Capture the cell that displays the provided text and extract its (X, Y) central coordinate. 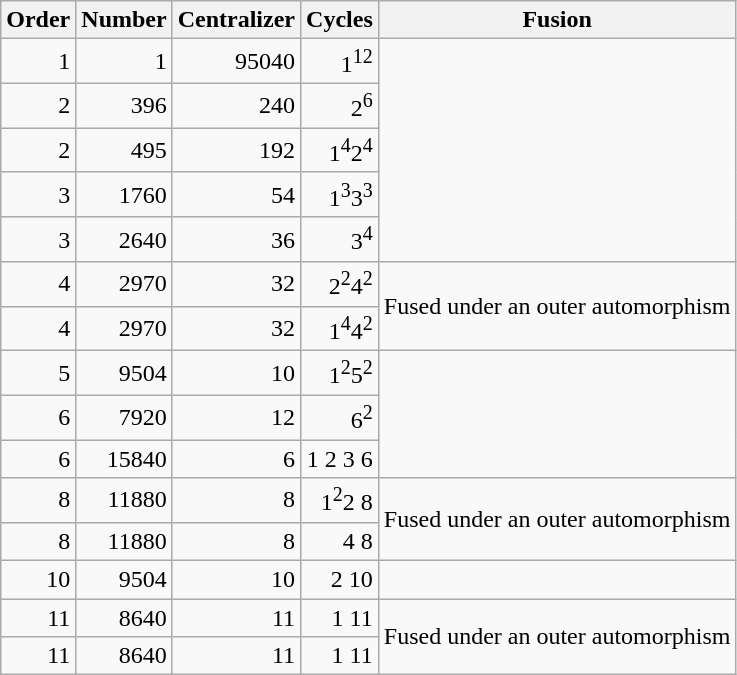
495 (124, 150)
5 (38, 374)
2640 (124, 240)
2242 (340, 284)
54 (236, 194)
240 (236, 106)
62 (340, 418)
15840 (124, 459)
122 8 (340, 500)
95040 (236, 62)
Fusion (557, 20)
4 8 (340, 541)
1760 (124, 194)
Order (38, 20)
34 (340, 240)
Number (124, 20)
7920 (124, 418)
1252 (340, 374)
36 (236, 240)
Cycles (340, 20)
112 (340, 62)
Centralizer (236, 20)
396 (124, 106)
192 (236, 150)
26 (340, 106)
1442 (340, 328)
2 10 (340, 579)
12 (236, 418)
1424 (340, 150)
1333 (340, 194)
1 2 3 6 (340, 459)
